Extract the (X, Y) coordinate from the center of the cell holding the provided text.  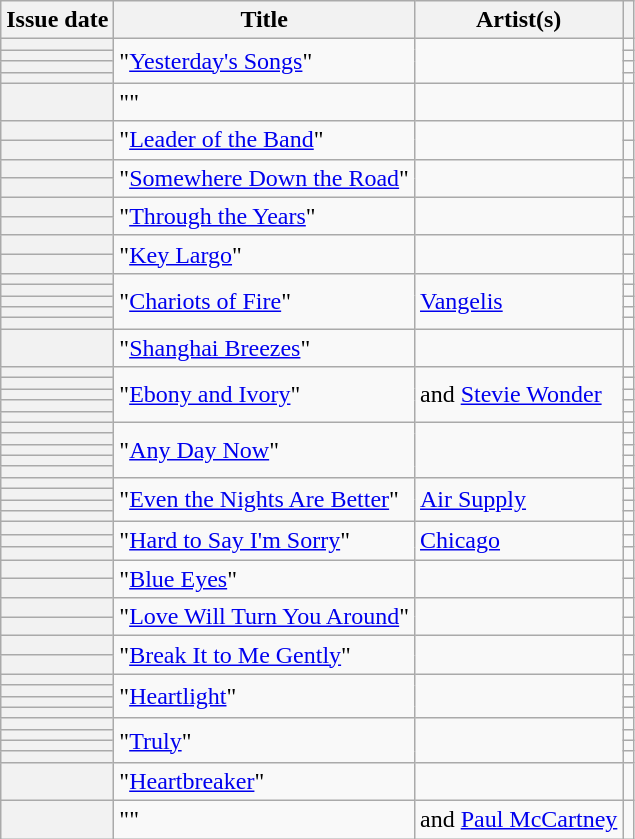
"Through the Years" (264, 216)
Issue date (58, 20)
and Paul McCartney (518, 819)
Artist(s) (518, 20)
and Stevie Wonder (518, 394)
"Shanghai Breezes" (264, 348)
"Somewhere Down the Road" (264, 178)
"Heartlight" (264, 696)
"Any Day Now" (264, 450)
Title (264, 20)
"Truly" (264, 740)
"Hard to Say I'm Sorry" (264, 541)
Chicago (518, 541)
"Even the Nights Are Better" (264, 499)
Vangelis (518, 300)
Air Supply (518, 499)
"Blue Eyes" (264, 579)
"Chariots of Fire" (264, 300)
"Heartbreaker" (264, 781)
"Key Largo" (264, 254)
"Love Will Turn You Around" (264, 617)
"Break It to Me Gently" (264, 655)
"Ebony and Ivory" (264, 394)
"Yesterday's Songs" (264, 61)
"Leader of the Band" (264, 140)
